Locate the cell with the specified text and output its [x, y] center coordinate. 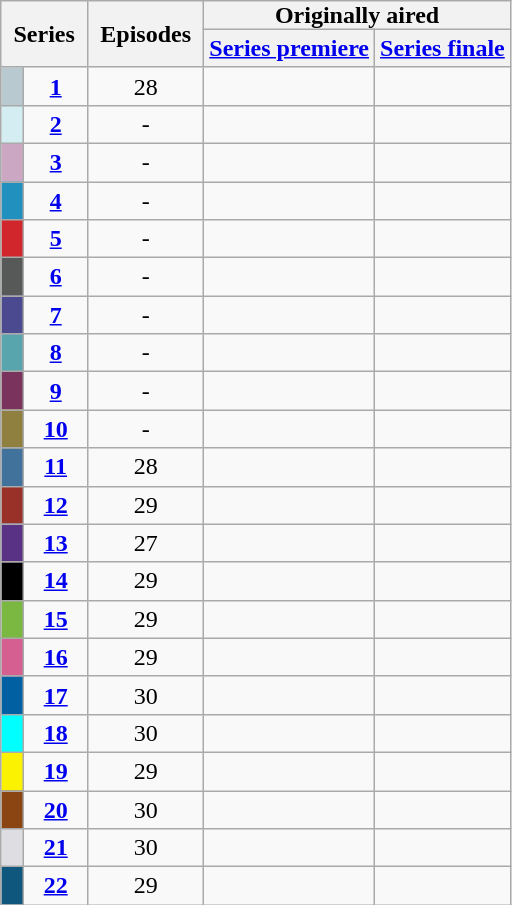
Series [44, 34]
Series finale [443, 48]
8 [56, 353]
18 [56, 733]
20 [56, 809]
3 [56, 162]
16 [56, 657]
2 [56, 124]
Originally aired [357, 15]
13 [56, 543]
11 [56, 467]
Series premiere [290, 48]
Episodes [146, 34]
9 [56, 391]
7 [56, 315]
14 [56, 581]
22 [56, 886]
27 [146, 543]
5 [56, 239]
1 [56, 86]
10 [56, 429]
21 [56, 848]
15 [56, 619]
6 [56, 277]
4 [56, 201]
17 [56, 695]
19 [56, 771]
12 [56, 505]
